For the text-containing cell, return its midpoint in (x, y) coordinate format. 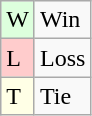
W (18, 20)
Loss (62, 58)
T (18, 96)
Win (62, 20)
L (18, 58)
Tie (62, 96)
